Capture the cell that displays the provided text and extract its [x, y] central coordinate. 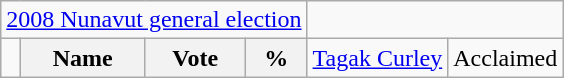
Tagak Curley [378, 58]
Vote [195, 58]
2008 Nunavut general election [154, 20]
Acclaimed [506, 58]
% [276, 58]
Name [82, 58]
